Find where the given text appears and provide that cell's center as [X, Y] coordinate. 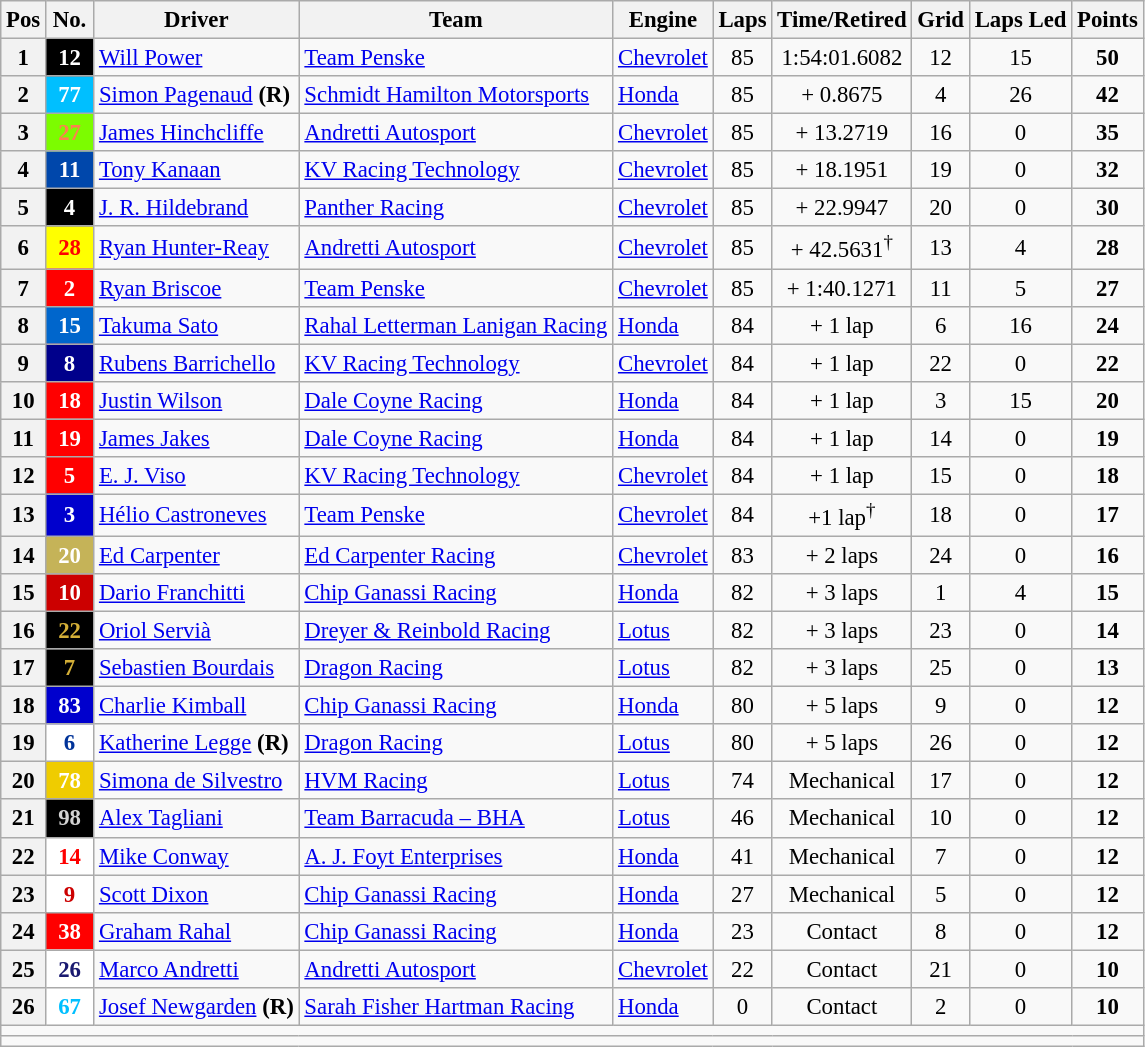
+ 18.1951 [842, 170]
+ 1:40.1271 [842, 288]
Alex Tagliani [196, 819]
Graham Rahal [196, 931]
Ryan Hunter-Reay [196, 247]
42 [1108, 95]
77 [70, 95]
Hélio Castroneves [196, 515]
Sebastien Bourdais [196, 668]
Pos [24, 20]
41 [742, 856]
74 [742, 781]
Dario Franchitti [196, 593]
Oriol Servià [196, 631]
32 [1108, 170]
+ 22.9947 [842, 208]
Team [456, 20]
Driver [196, 20]
Simon Pagenaud (R) [196, 95]
No. [70, 20]
1:54:01.6082 [842, 58]
Josef Newgarden (R) [196, 1007]
Dreyer & Reinbold Racing [456, 631]
Marco Andretti [196, 969]
Rubens Barrichello [196, 363]
+1 lap† [842, 515]
+ 42.5631† [842, 247]
Rahal Letterman Lanigan Racing [456, 325]
Schmidt Hamilton Motorsports [456, 95]
Charlie Kimball [196, 706]
+ 2 laps [842, 555]
+ 0.8675 [842, 95]
Sarah Fisher Hartman Racing [456, 1007]
78 [70, 781]
Grid [940, 20]
Laps [742, 20]
Points [1108, 20]
Laps Led [1020, 20]
Time/Retired [842, 20]
98 [70, 819]
Scott Dixon [196, 894]
67 [70, 1007]
Ryan Briscoe [196, 288]
Mike Conway [196, 856]
James Hinchcliffe [196, 133]
Takuma Sato [196, 325]
James Jakes [196, 438]
E. J. Viso [196, 476]
50 [1108, 58]
Simona de Silvestro [196, 781]
46 [742, 819]
+ 13.2719 [842, 133]
A. J. Foyt Enterprises [456, 856]
Tony Kanaan [196, 170]
J. R. Hildebrand [196, 208]
Ed Carpenter Racing [456, 555]
Katherine Legge (R) [196, 743]
Will Power [196, 58]
30 [1108, 208]
HVM Racing [456, 781]
Team Barracuda – BHA [456, 819]
Panther Racing [456, 208]
Justin Wilson [196, 400]
38 [70, 931]
Engine [663, 20]
Ed Carpenter [196, 555]
35 [1108, 133]
